Provide the [x, y] coordinate of the cell's center where the given text is located.  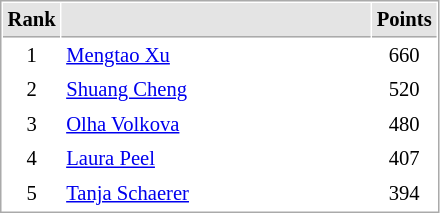
Mengtao Xu [216, 56]
Shuang Cheng [216, 90]
Tanja Schaerer [216, 194]
Rank [32, 20]
Olha Volkova [216, 124]
660 [404, 56]
4 [32, 158]
Laura Peel [216, 158]
1 [32, 56]
520 [404, 90]
394 [404, 194]
2 [32, 90]
480 [404, 124]
Points [404, 20]
5 [32, 194]
3 [32, 124]
407 [404, 158]
